Capture the cell that displays the provided text and extract its [X, Y] central coordinate. 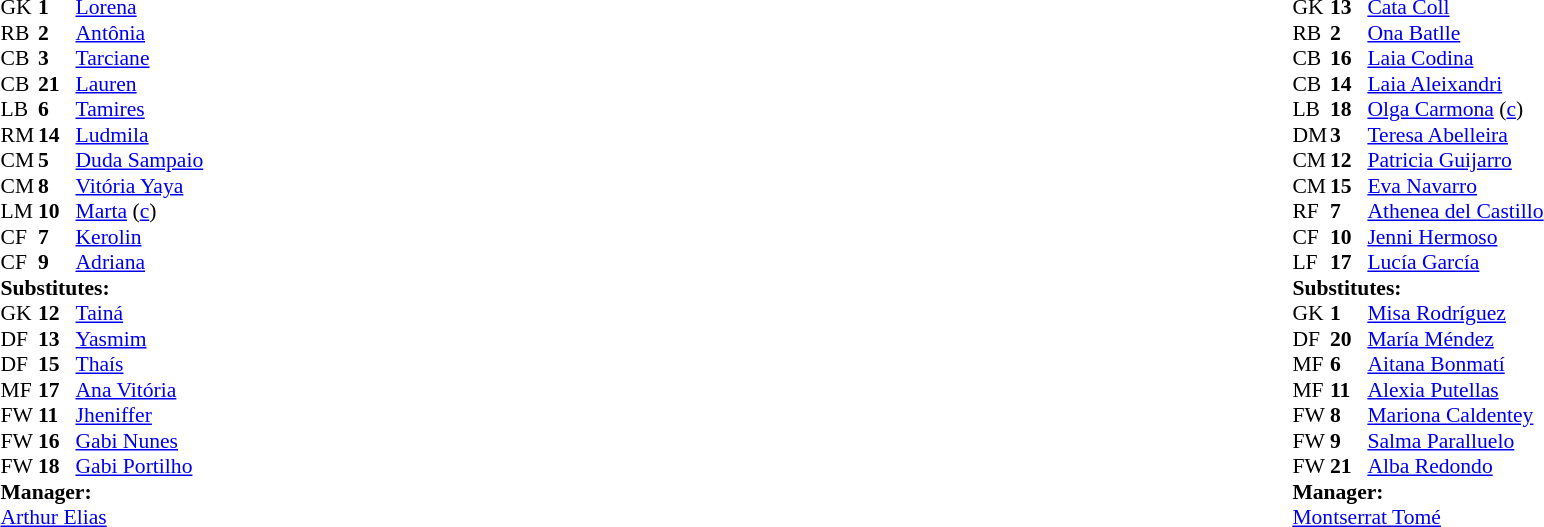
RF [1311, 211]
Antônia [140, 33]
Aitana Bonmatí [1455, 365]
Tarciane [140, 59]
LM [19, 211]
DM [1311, 135]
Lucía García [1455, 263]
Marta (c) [140, 211]
13 [57, 339]
Thaís [140, 365]
Teresa Abelleira [1455, 135]
Jheniffer [140, 415]
Ona Batlle [1455, 33]
Patricia Guijarro [1455, 161]
Gabi Portilho [140, 467]
RM [19, 135]
Athenea del Castillo [1455, 211]
Vitória Yaya [140, 186]
20 [1349, 339]
Alexia Putellas [1455, 390]
Alba Redondo [1455, 467]
Ana Vitória [140, 390]
Laia Aleixandri [1455, 84]
Salma Paralluelo [1455, 441]
5 [57, 161]
Adriana [140, 263]
Laia Codina [1455, 59]
Olga Carmona (c) [1455, 109]
Tamires [140, 109]
Tainá [140, 313]
Misa Rodríguez [1455, 313]
Eva Navarro [1455, 186]
Mariona Caldentey [1455, 415]
María Méndez [1455, 339]
Kerolin [140, 237]
Jenni Hermoso [1455, 237]
Lauren [140, 84]
1 [1349, 313]
Ludmila [140, 135]
Gabi Nunes [140, 441]
LF [1311, 263]
Yasmim [140, 339]
Duda Sampaio [140, 161]
